Output the [x, y] coordinate of the center of the cell containing the given text.  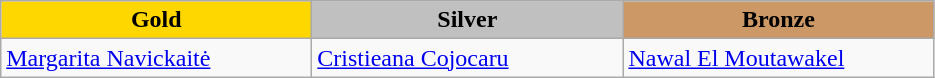
Silver [468, 20]
Cristieana Cojocaru [468, 58]
Nawal El Moutawakel [778, 58]
Bronze [778, 20]
Margarita Navickaitė [156, 58]
Gold [156, 20]
